Detect which cell encompasses the target text, then output its (x, y) center coordinate. 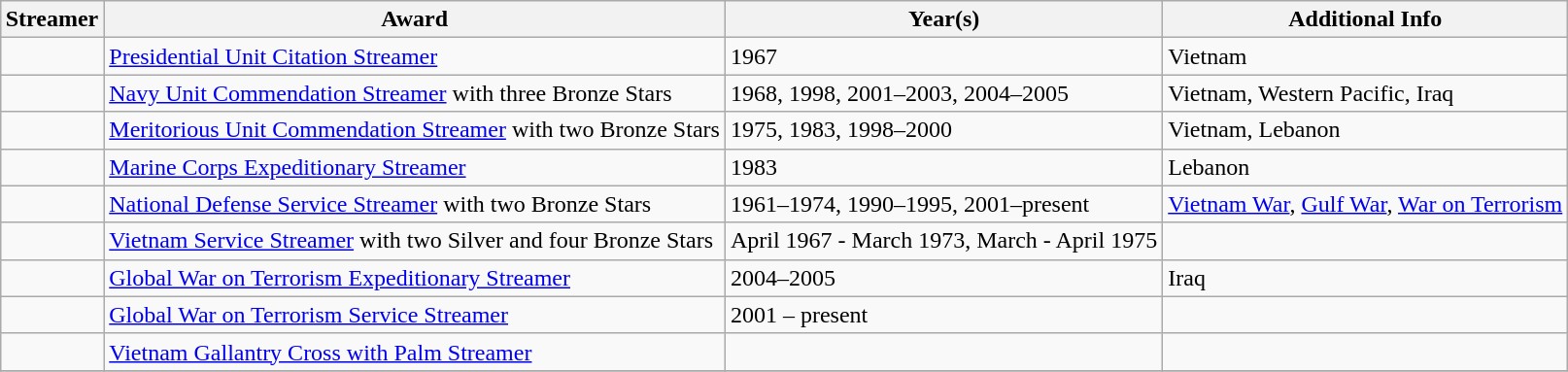
Global War on Terrorism Service Streamer (415, 315)
1968, 1998, 2001–2003, 2004–2005 (943, 93)
Navy Unit Commendation Streamer with three Bronze Stars (415, 93)
Global War on Terrorism Expeditionary Streamer (415, 278)
2004–2005 (943, 278)
Additional Info (1366, 19)
Vietnam, Western Pacific, Iraq (1366, 93)
1961–1974, 1990–1995, 2001–present (943, 204)
Streamer (52, 19)
Iraq (1366, 278)
Award (415, 19)
Lebanon (1366, 167)
April 1967 - March 1973, March - April 1975 (943, 241)
Meritorious Unit Commendation Streamer with two Bronze Stars (415, 130)
1975, 1983, 1998–2000 (943, 130)
Vietnam, Lebanon (1366, 130)
1967 (943, 56)
Vietnam Gallantry Cross with Palm Streamer (415, 352)
Year(s) (943, 19)
Vietnam (1366, 56)
National Defense Service Streamer with two Bronze Stars (415, 204)
2001 – present (943, 315)
Presidential Unit Citation Streamer (415, 56)
Vietnam Service Streamer with two Silver and four Bronze Stars (415, 241)
1983 (943, 167)
Vietnam War, Gulf War, War on Terrorism (1366, 204)
Marine Corps Expeditionary Streamer (415, 167)
